Find where the given text appears and provide that cell's center as [X, Y] coordinate. 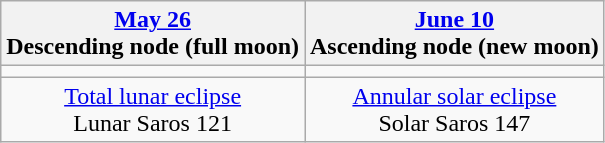
May 26Descending node (full moon) [153, 34]
June 10Ascending node (new moon) [454, 34]
Total lunar eclipseLunar Saros 121 [153, 110]
Annular solar eclipseSolar Saros 147 [454, 110]
